Locate the cell with the specified text and output its [x, y] center coordinate. 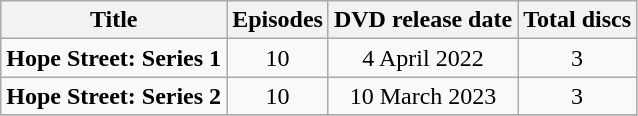
Total discs [578, 20]
4 April 2022 [422, 58]
Hope Street: Series 1 [114, 58]
10 March 2023 [422, 96]
Hope Street: Series 2 [114, 96]
Title [114, 20]
DVD release date [422, 20]
Episodes [278, 20]
